Pinpoint the cell where the given text exists, returning its (x, y) midpoint coordinate. 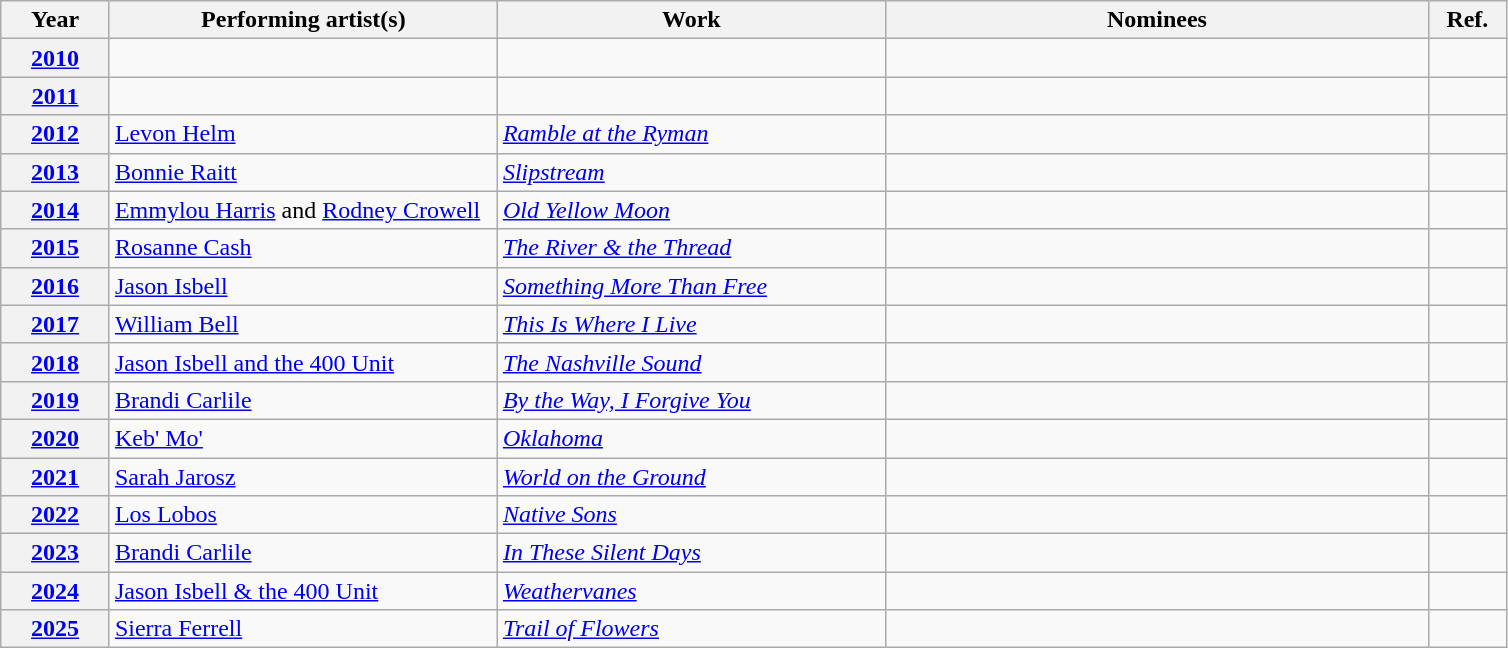
Levon Helm (303, 134)
Performing artist(s) (303, 20)
2022 (56, 515)
The River & the Thread (691, 248)
By the Way, I Forgive You (691, 400)
Work (691, 20)
2015 (56, 248)
2012 (56, 134)
Jason Isbell (303, 286)
Keb' Mo' (303, 438)
Rosanne Cash (303, 248)
This Is Where I Live (691, 324)
Jason Isbell & the 400 Unit (303, 591)
2019 (56, 400)
2014 (56, 210)
Nominees (1156, 20)
Jason Isbell and the 400 Unit (303, 362)
Emmylou Harris and Rodney Crowell (303, 210)
2016 (56, 286)
2021 (56, 477)
Slipstream (691, 172)
Native Sons (691, 515)
2018 (56, 362)
In These Silent Days (691, 553)
Sierra Ferrell (303, 629)
Ramble at the Ryman (691, 134)
Ref. (1468, 20)
Something More Than Free (691, 286)
2011 (56, 96)
Trail of Flowers (691, 629)
Oklahoma (691, 438)
2020 (56, 438)
Weathervanes (691, 591)
2017 (56, 324)
2025 (56, 629)
2013 (56, 172)
Year (56, 20)
2010 (56, 58)
The Nashville Sound (691, 362)
2024 (56, 591)
Bonnie Raitt (303, 172)
William Bell (303, 324)
Old Yellow Moon (691, 210)
World on the Ground (691, 477)
Sarah Jarosz (303, 477)
Los Lobos (303, 515)
2023 (56, 553)
